Provide the [x, y] coordinate of the cell's center where the given text is located.  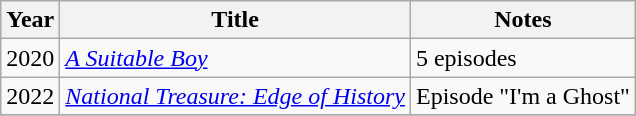
Episode "I'm a Ghost" [522, 96]
5 episodes [522, 58]
National Treasure: Edge of History [236, 96]
Year [30, 20]
Title [236, 20]
Notes [522, 20]
2022 [30, 96]
A Suitable Boy [236, 58]
2020 [30, 58]
